Identify which cell holds the provided text, then report its [x, y] central coordinate. 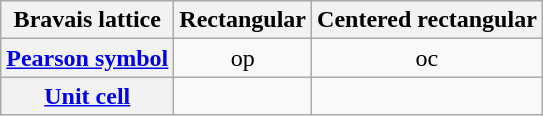
Rectangular [243, 20]
Bravais lattice [88, 20]
Unit cell [88, 96]
Pearson symbol [88, 58]
oc [428, 58]
op [243, 58]
Centered rectangular [428, 20]
